Find where the given text appears and provide that cell's center as [X, Y] coordinate. 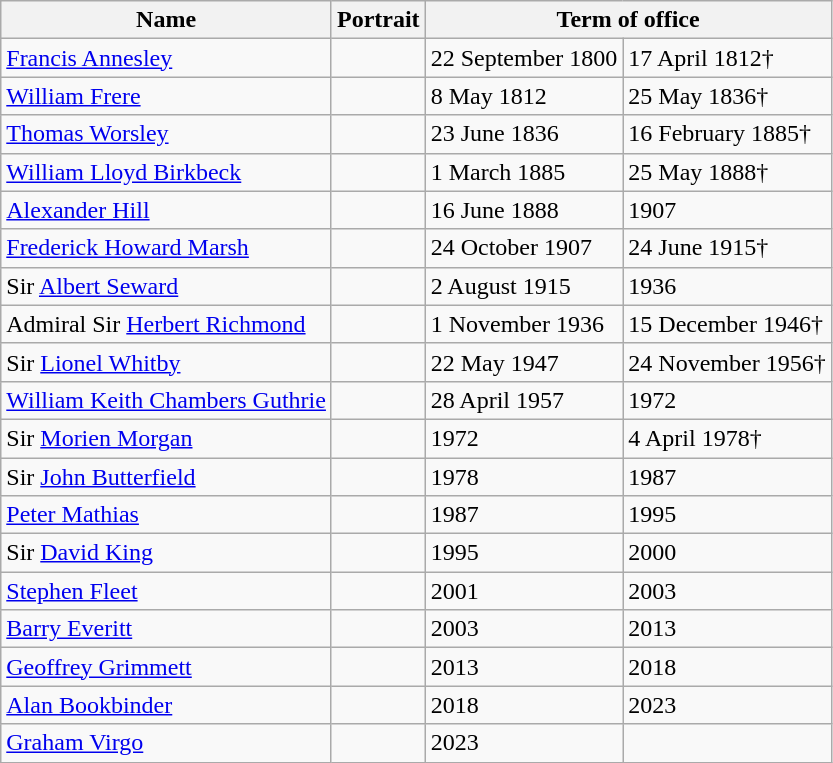
4 April 1978† [727, 438]
Graham Virgo [166, 743]
Sir Lionel Whitby [166, 362]
24 November 1956† [727, 362]
25 May 1888† [727, 172]
17 April 1812† [727, 58]
1978 [524, 477]
2000 [727, 553]
Stephen Fleet [166, 591]
22 September 1800 [524, 58]
Name [166, 20]
Geoffrey Grimmett [166, 667]
Peter Mathias [166, 515]
Portrait [378, 20]
William Frere [166, 96]
Sir David King [166, 553]
25 May 1836† [727, 96]
Thomas Worsley [166, 134]
22 May 1947 [524, 362]
16 June 1888 [524, 210]
15 December 1946† [727, 324]
Sir John Butterfield [166, 477]
1936 [727, 286]
Admiral Sir Herbert Richmond [166, 324]
24 October 1907 [524, 248]
16 February 1885† [727, 134]
1 March 1885 [524, 172]
Term of office [628, 20]
Frederick Howard Marsh [166, 248]
1907 [727, 210]
Sir Albert Seward [166, 286]
Francis Annesley [166, 58]
24 June 1915† [727, 248]
2001 [524, 591]
2 August 1915 [524, 286]
Sir Morien Morgan [166, 438]
8 May 1812 [524, 96]
23 June 1836 [524, 134]
28 April 1957 [524, 400]
Alan Bookbinder [166, 705]
Alexander Hill [166, 210]
William Keith Chambers Guthrie [166, 400]
William Lloyd Birkbeck [166, 172]
1 November 1936 [524, 324]
Barry Everitt [166, 629]
